Search for the cell housing the specified text and yield its [X, Y] center coordinate. 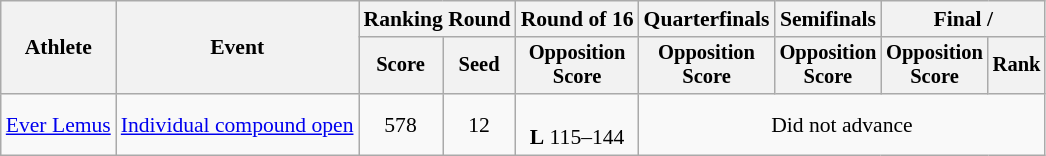
Ranking Round [438, 19]
Final / [963, 19]
Individual compound open [238, 124]
L 115–144 [578, 124]
12 [480, 124]
Ever Lemus [58, 124]
Semifinals [828, 19]
Did not advance [842, 124]
Quarterfinals [707, 19]
Round of 16 [578, 19]
Athlete [58, 48]
Rank [1017, 66]
Score [401, 66]
578 [401, 124]
Event [238, 48]
Seed [480, 66]
